Extract the [x, y] coordinate from the center of the cell holding the provided text.  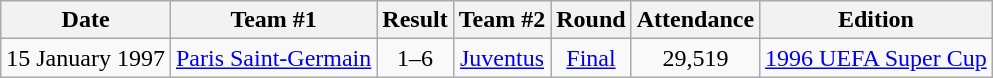
Round [591, 20]
Paris Saint-Germain [273, 58]
Result [415, 20]
1–6 [415, 58]
29,519 [695, 58]
Juventus [502, 58]
Date [86, 20]
Team #2 [502, 20]
Attendance [695, 20]
15 January 1997 [86, 58]
Team #1 [273, 20]
Final [591, 58]
1996 UEFA Super Cup [876, 58]
Edition [876, 20]
